Detect which cell encompasses the target text, then output its (X, Y) center coordinate. 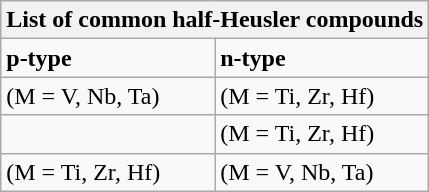
List of common half-Heusler compounds (215, 20)
n-type (322, 58)
p-type (108, 58)
